For the text-containing cell, return its midpoint in [X, Y] coordinate format. 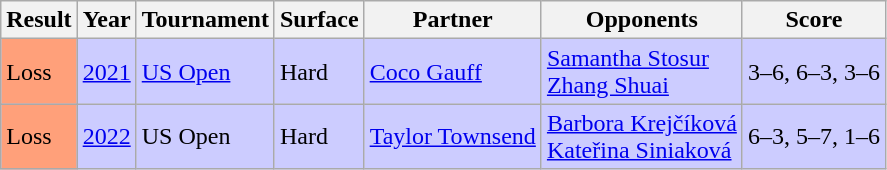
3–6, 6–3, 3–6 [814, 72]
Barbora Krejčíková Kateřina Siniaková [642, 136]
Opponents [642, 20]
Coco Gauff [452, 72]
Taylor Townsend [452, 136]
Partner [452, 20]
2022 [106, 136]
Tournament [205, 20]
Samantha Stosur Zhang Shuai [642, 72]
Year [106, 20]
Surface [319, 20]
Score [814, 20]
2021 [106, 72]
Result [39, 20]
6–3, 5–7, 1–6 [814, 136]
